Capture the cell that displays the provided text and extract its (X, Y) central coordinate. 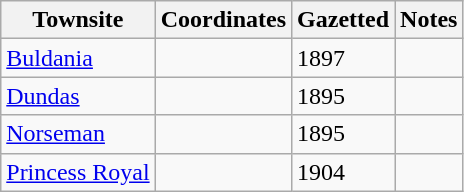
Norseman (78, 134)
Townsite (78, 20)
1897 (344, 58)
Princess Royal (78, 172)
Dundas (78, 96)
Notes (429, 20)
Coordinates (223, 20)
Buldania (78, 58)
1904 (344, 172)
Gazetted (344, 20)
